Scan for the cell matching the given text and deliver its [X, Y] coordinate at center. 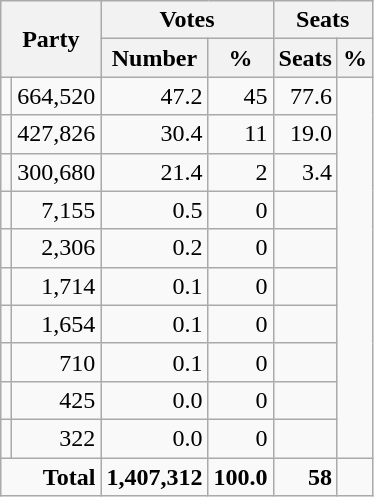
2,306 [56, 248]
664,520 [56, 96]
19.0 [305, 134]
322 [56, 438]
45 [240, 96]
11 [240, 134]
21.4 [154, 172]
3.4 [305, 172]
Party [51, 39]
Total [51, 477]
300,680 [56, 172]
1,714 [56, 286]
77.6 [305, 96]
Number [154, 58]
58 [305, 477]
1,407,312 [154, 477]
2 [240, 172]
0.5 [154, 210]
1,654 [56, 324]
Votes [187, 20]
47.2 [154, 96]
30.4 [154, 134]
710 [56, 362]
425 [56, 400]
427,826 [56, 134]
0.2 [154, 248]
7,155 [56, 210]
100.0 [240, 477]
